Return [x, y] of the center of cell containing provided text 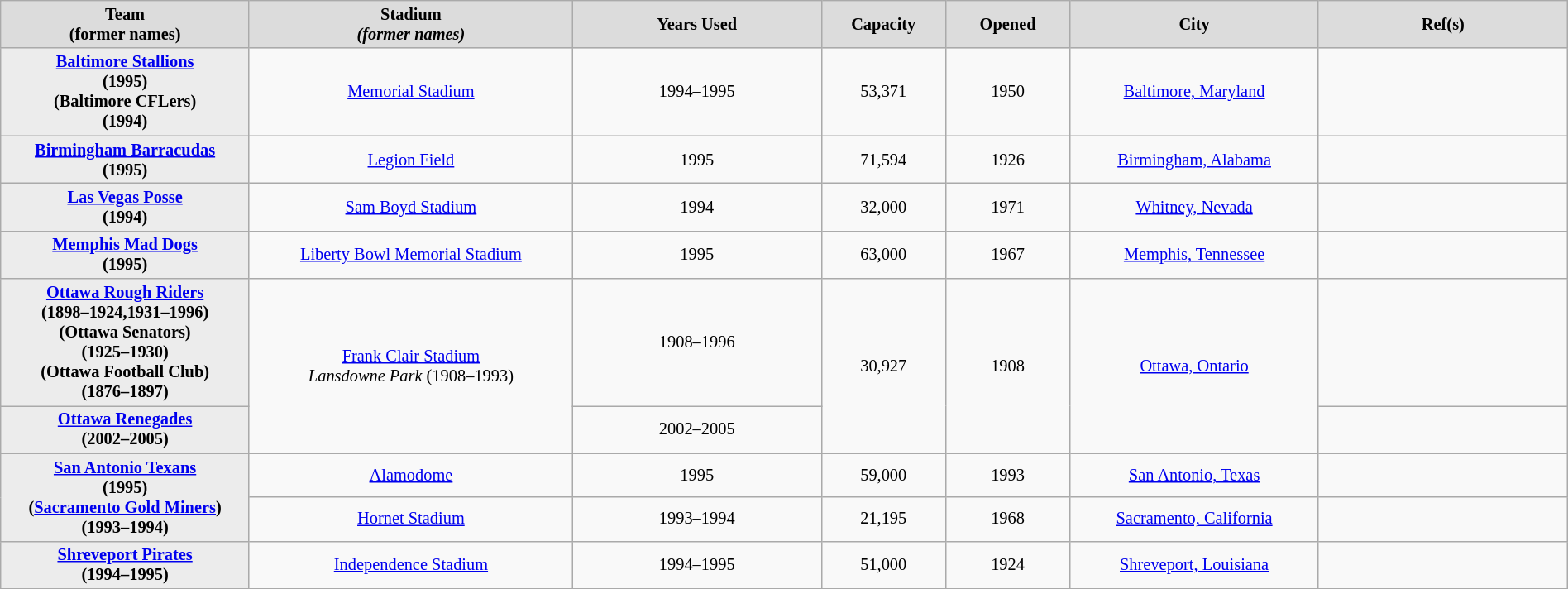
Ref(s) [1442, 24]
Las Vegas Posse(1994) [126, 207]
1993 [1007, 475]
Opened [1007, 24]
Frank Clair StadiumLansdowne Park (1908–1993) [410, 366]
32,000 [883, 207]
Memphis Mad Dogs(1995) [126, 255]
Sacramento, California [1194, 520]
Legion Field [410, 160]
53,371 [883, 92]
59,000 [883, 475]
San Antonio Texans(1995)(Sacramento Gold Miners)(1993–1994) [126, 497]
Baltimore, Maryland [1194, 92]
Shreveport Pirates(1994–1995) [126, 565]
Birmingham, Alabama [1194, 160]
Hornet Stadium [410, 520]
1993–1994 [696, 520]
1908–1996 [696, 342]
1967 [1007, 255]
Independence Stadium [410, 565]
30,927 [883, 366]
63,000 [883, 255]
Capacity [883, 24]
San Antonio, Texas [1194, 475]
21,195 [883, 520]
1924 [1007, 565]
71,594 [883, 160]
51,000 [883, 565]
Sam Boyd Stadium [410, 207]
Ottawa, Ontario [1194, 366]
Stadium(former names) [410, 24]
Ottawa Rough Riders(1898–1924,1931–1996)(Ottawa Senators)(1925–1930)(Ottawa Football Club)(1876–1897) [126, 342]
Birmingham Barracudas(1995) [126, 160]
1908 [1007, 366]
Baltimore Stallions(1995)(Baltimore CFLers)(1994) [126, 92]
Memphis, Tennessee [1194, 255]
1968 [1007, 520]
1950 [1007, 92]
City [1194, 24]
Team(former names) [126, 24]
1994 [696, 207]
Memorial Stadium [410, 92]
1971 [1007, 207]
1926 [1007, 160]
Ottawa Renegades(2002–2005) [126, 429]
Whitney, Nevada [1194, 207]
Alamodome [410, 475]
Liberty Bowl Memorial Stadium [410, 255]
2002–2005 [696, 429]
Years Used [696, 24]
Shreveport, Louisiana [1194, 565]
